Capture the cell that displays the provided text and extract its [X, Y] central coordinate. 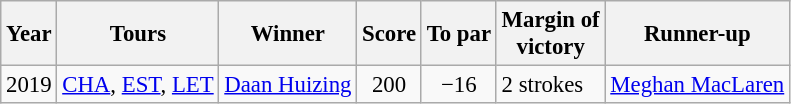
Daan Huizing [288, 85]
Tours [138, 34]
Margin ofvictory [550, 34]
200 [390, 85]
CHA, EST, LET [138, 85]
Year [29, 34]
Runner-up [698, 34]
2 strokes [550, 85]
Meghan MacLaren [698, 85]
Score [390, 34]
2019 [29, 85]
Winner [288, 34]
To par [458, 34]
−16 [458, 85]
